From the cell containing the given text, extract its center point as (X, Y) coordinate. 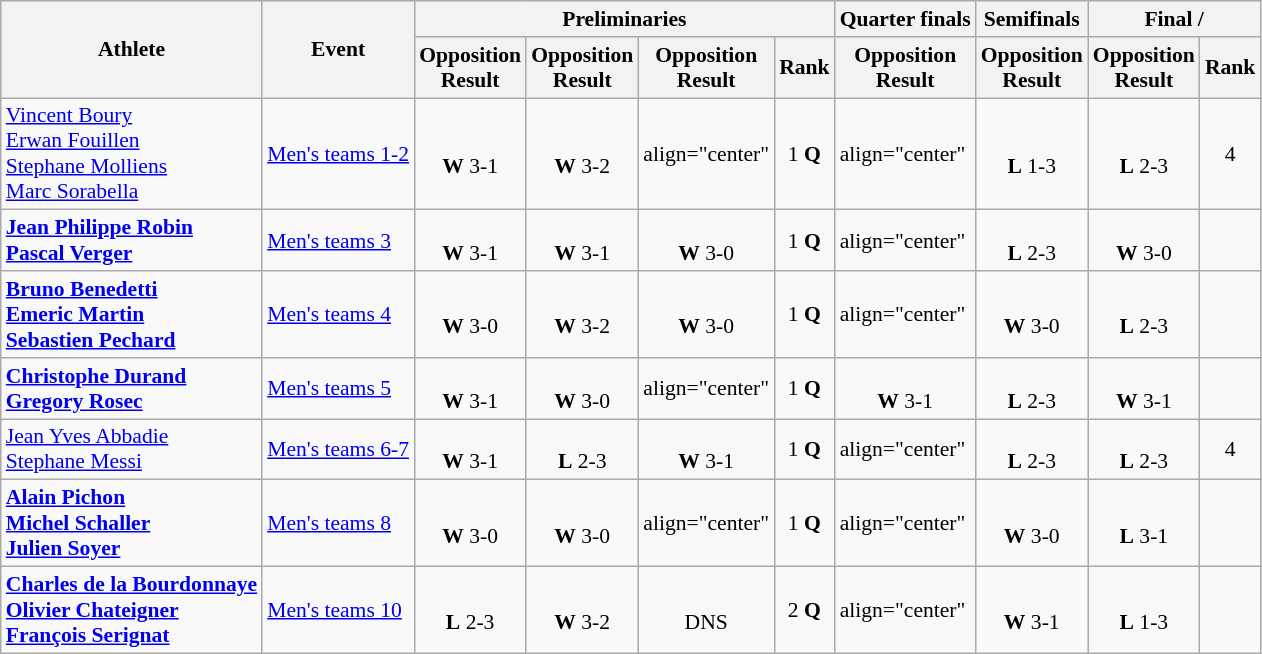
Semifinals (1032, 19)
Vincent Boury Erwan Fouillen Stephane Molliens Marc Sorabella (132, 154)
DNS (706, 610)
Men's teams 10 (338, 610)
Jean Philippe Robin Pascal Verger (132, 240)
Men's teams 8 (338, 524)
Men's teams 3 (338, 240)
Preliminaries (624, 19)
Men's teams 6-7 (338, 450)
L 3-1 (1144, 524)
Final / (1174, 19)
Athlete (132, 50)
2 Q (804, 610)
Men's teams 4 (338, 314)
Bruno Benedetti Emeric Martin Sebastien Pechard (132, 314)
Jean Yves Abbadie Stephane Messi (132, 450)
Event (338, 50)
Charles de la Bourdonnaye Olivier Chateigner François Serignat (132, 610)
Christophe Durand Gregory Rosec (132, 388)
Men's teams 5 (338, 388)
Quarter finals (906, 19)
Alain Pichon Michel Schaller Julien Soyer (132, 524)
Men's teams 1-2 (338, 154)
